Return the [X, Y] coordinate for the center point of the cell that contains the specified text.  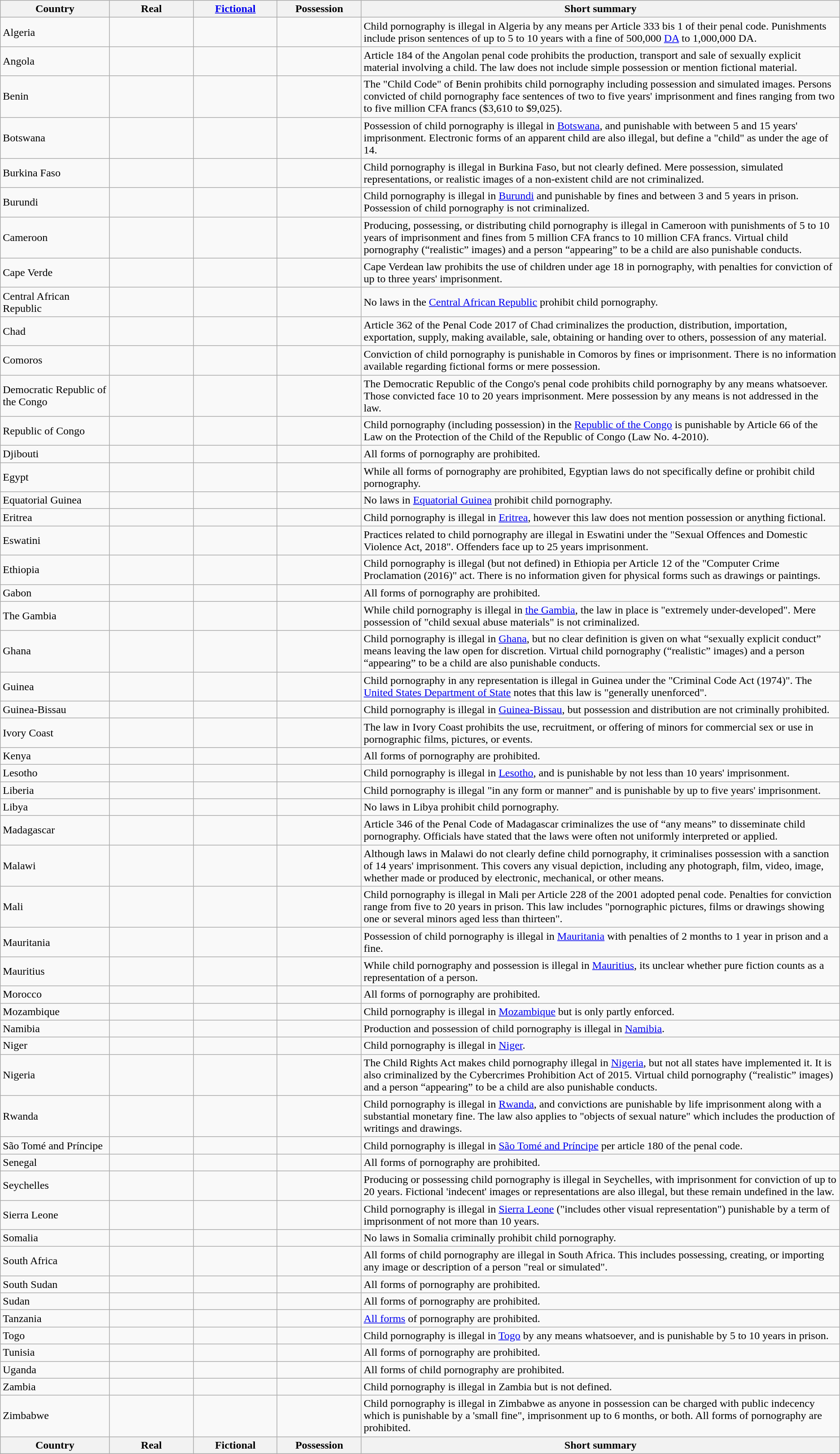
Ethiopia [55, 570]
Niger [55, 1046]
Child pornography is illegal in Mozambique but is only partly enforced. [600, 1012]
Ivory Coast [55, 732]
Togo [55, 1336]
No laws in Equatorial Guinea prohibit child pornography. [600, 500]
Child pornography is illegal in Sierra Leone ("includes other visual representation") punishable by a term of imprisonment of not more than 10 years. [600, 1214]
Burkina Faso [55, 173]
While all forms of pornography are prohibited, Egyptian laws do not specifically define or prohibit child pornography. [600, 477]
Cape Verdean law prohibits the use of children under age 18 in pornography, with penalties for conviction of up to three years' imprisonment. [600, 273]
Benin [55, 96]
Child pornography is illegal "in any form or manner" and is punishable by up to five years' imprisonment. [600, 790]
Algeria [55, 32]
Zambia [55, 1387]
Gabon [55, 593]
Angola [55, 61]
Mauritania [55, 942]
Child pornography is illegal in Niger. [600, 1046]
Egypt [55, 477]
Production and possession of child pornography is illegal in Namibia. [600, 1029]
Tunisia [55, 1353]
Eritrea [55, 517]
Eswatini [55, 540]
Uganda [55, 1370]
No laws in the Central African Republic prohibit child pornography. [600, 302]
No laws in Somalia criminally prohibit child pornography. [600, 1238]
Kenya [55, 756]
The Gambia [55, 616]
The law in Ivory Coast prohibits the use, recruitment, or offering of minors for commercial sex or use in pornographic films, pictures, or events. [600, 732]
All forms of child pornography are prohibited. [600, 1370]
Cameroon [55, 237]
Mozambique [55, 1012]
Child pornography is illegal in Togo by any means whatsoever, and is punishable by 5 to 10 years in prison. [600, 1336]
Cape Verde [55, 273]
Democratic Republic of the Congo [55, 396]
Tanzania [55, 1318]
Burundi [55, 202]
Madagascar [55, 830]
Botswana [55, 138]
Child pornography is illegal in São Tomé and Príncipe per article 180 of the penal code. [600, 1145]
Malawi [55, 866]
Child pornography is illegal in Guinea-Bissau, but possession and distribution are not criminally prohibited. [600, 709]
Central African Republic [55, 302]
Child pornography is illegal in Lesotho, and is punishable by not less than 10 years' imprisonment. [600, 773]
Comoros [55, 360]
Child pornography is illegal in Eritrea, however this law does not mention possession or anything fictional. [600, 517]
Namibia [55, 1029]
Djibouti [55, 454]
Mali [55, 907]
Chad [55, 331]
São Tomé and Príncipe [55, 1145]
Zimbabwe [55, 1416]
Sierra Leone [55, 1214]
Nigeria [55, 1075]
Guinea-Bissau [55, 709]
Senegal [55, 1162]
Guinea [55, 687]
Republic of Congo [55, 431]
Equatorial Guinea [55, 500]
Ghana [55, 651]
Somalia [55, 1238]
South Africa [55, 1261]
Rwanda [55, 1116]
Liberia [55, 790]
No laws in Libya prohibit child pornography. [600, 807]
Morocco [55, 994]
Sudan [55, 1301]
Libya [55, 807]
Child pornography is illegal in Zambia but is not defined. [600, 1387]
While child pornography and possession is illegal in Mauritius, its unclear whether pure fiction counts as a representation of a person. [600, 971]
Lesotho [55, 773]
South Sudan [55, 1284]
Possession of child pornography is illegal in Mauritania with penalties of 2 months to 1 year in prison and a fine. [600, 942]
Mauritius [55, 971]
Seychelles [55, 1186]
